Detect which cell encompasses the target text, then output its (X, Y) center coordinate. 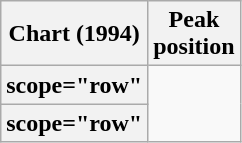
Chart (1994) (74, 34)
Peakposition (194, 34)
